Determine the (X, Y) coordinate at the center of the cell enclosing the given text.  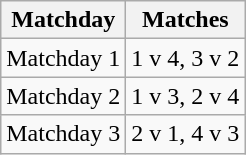
1 v 4, 3 v 2 (186, 58)
Matches (186, 20)
Matchday 1 (64, 58)
1 v 3, 2 v 4 (186, 96)
Matchday 2 (64, 96)
2 v 1, 4 v 3 (186, 134)
Matchday 3 (64, 134)
Matchday (64, 20)
